Determine the (x, y) coordinate at the center of the cell enclosing the given text.  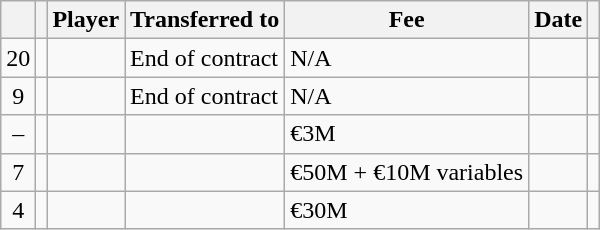
7 (18, 172)
€50M + €10M variables (407, 172)
20 (18, 58)
€3M (407, 134)
9 (18, 96)
– (18, 134)
€30M (407, 210)
Fee (407, 20)
Transferred to (205, 20)
4 (18, 210)
Player (86, 20)
Date (558, 20)
